Provide the (X, Y) coordinate of the cell's center where the given text is located.  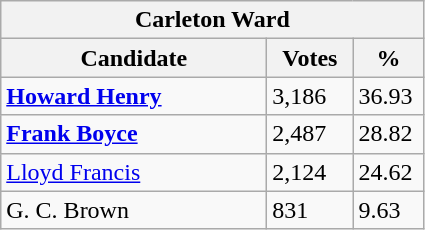
2,124 (310, 172)
Carleton Ward (212, 20)
Lloyd Francis (134, 172)
Frank Boyce (134, 134)
831 (310, 210)
2,487 (310, 134)
3,186 (310, 96)
Candidate (134, 58)
36.93 (388, 96)
Votes (310, 58)
G. C. Brown (134, 210)
28.82 (388, 134)
Howard Henry (134, 96)
% (388, 58)
24.62 (388, 172)
9.63 (388, 210)
